Pinpoint the cell where the given text exists, returning its (X, Y) midpoint coordinate. 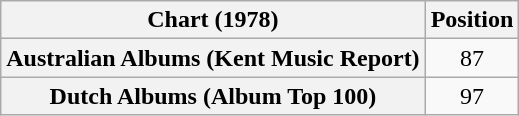
97 (472, 96)
Chart (1978) (213, 20)
87 (472, 58)
Dutch Albums (Album Top 100) (213, 96)
Position (472, 20)
Australian Albums (Kent Music Report) (213, 58)
